Detect which cell encompasses the target text, then output its [X, Y] center coordinate. 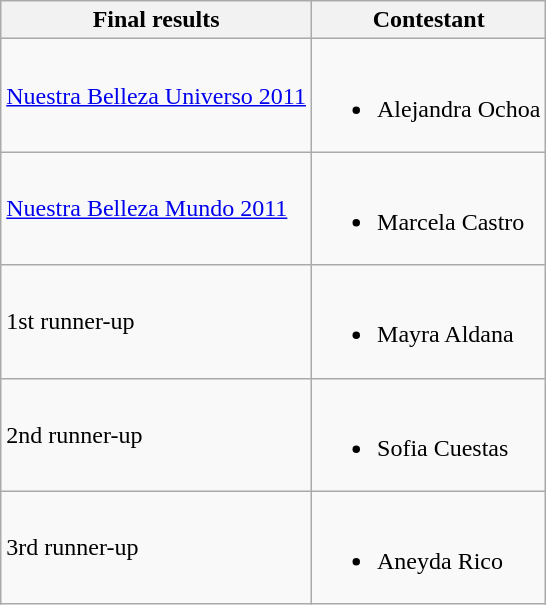
2nd runner-up [156, 434]
Mayra Aldana [429, 322]
Contestant [429, 20]
Nuestra Belleza Universo 2011 [156, 96]
Sofia Cuestas [429, 434]
1st runner-up [156, 322]
Marcela Castro [429, 208]
Nuestra Belleza Mundo 2011 [156, 208]
3rd runner-up [156, 548]
Aneyda Rico [429, 548]
Alejandra Ochoa [429, 96]
Final results [156, 20]
